Return the [X, Y] coordinate for the center point of the cell that contains the specified text.  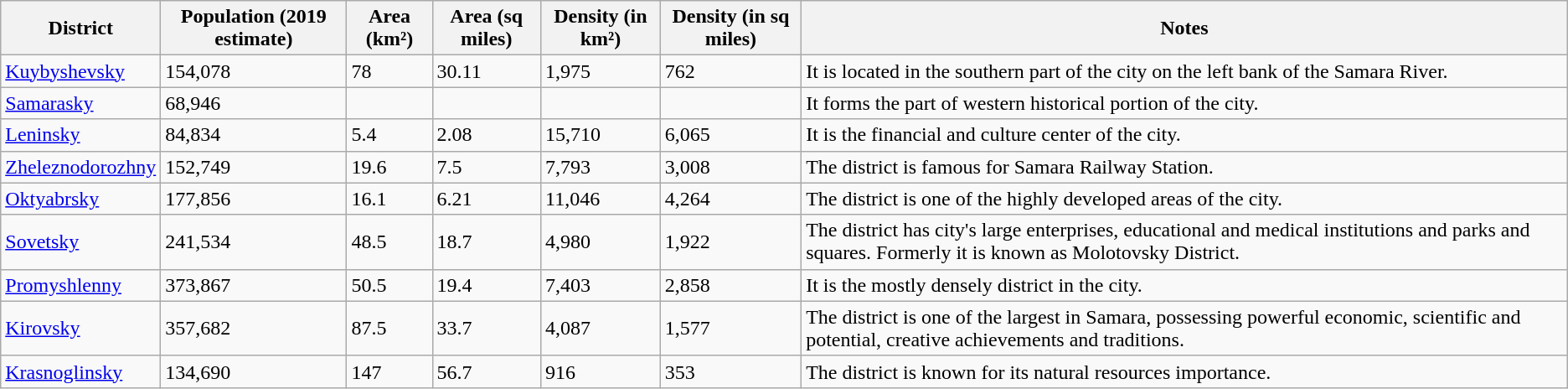
15,710 [600, 135]
6,065 [730, 135]
Promyshlenny [80, 285]
87.5 [389, 329]
353 [730, 371]
Krasnoglinsky [80, 371]
48.5 [389, 241]
Density (in sq miles) [730, 29]
Zheleznodorozhny [80, 167]
1,577 [730, 329]
Samarasky [80, 103]
147 [389, 371]
Population (2019 estimate) [254, 29]
The district is one of the highly developed areas of the city. [1184, 199]
Kuybyshevsky [80, 71]
4,087 [600, 329]
16.1 [389, 199]
7,793 [600, 167]
18.7 [486, 241]
241,534 [254, 241]
78 [389, 71]
177,856 [254, 199]
It is located in the southern part of the city on the left bank of the Samara River. [1184, 71]
68,946 [254, 103]
2.08 [486, 135]
4,980 [600, 241]
The district is one of the largest in Samara, possessing powerful economic, scientific and potential, creative achievements and traditions. [1184, 329]
50.5 [389, 285]
1,922 [730, 241]
It is the mostly densely district in the city. [1184, 285]
134,690 [254, 371]
154,078 [254, 71]
5.4 [389, 135]
762 [730, 71]
Oktyabrsky [80, 199]
19.6 [389, 167]
The district is known for its natural resources importance. [1184, 371]
3,008 [730, 167]
Area (sq miles) [486, 29]
Area (km²) [389, 29]
7.5 [486, 167]
District [80, 29]
Kirovsky [80, 329]
30.11 [486, 71]
1,975 [600, 71]
The district has city's large enterprises, educational and medical institutions and parks and squares. Formerly it is known as Molotovsky District. [1184, 241]
152,749 [254, 167]
56.7 [486, 371]
4,264 [730, 199]
33.7 [486, 329]
11,046 [600, 199]
Sovetsky [80, 241]
916 [600, 371]
19.4 [486, 285]
84,834 [254, 135]
It forms the part of western historical portion of the city. [1184, 103]
357,682 [254, 329]
Notes [1184, 29]
Leninsky [80, 135]
373,867 [254, 285]
6.21 [486, 199]
2,858 [730, 285]
It is the financial and culture center of the city. [1184, 135]
The district is famous for Samara Railway Station. [1184, 167]
7,403 [600, 285]
Density (in km²) [600, 29]
